Identify which cell holds the provided text, then report its (x, y) central coordinate. 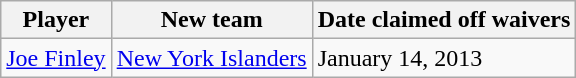
New York Islanders (212, 58)
January 14, 2013 (444, 58)
Date claimed off waivers (444, 20)
Player (56, 20)
Joe Finley (56, 58)
New team (212, 20)
